From the cell containing the given text, extract its center point as [X, Y] coordinate. 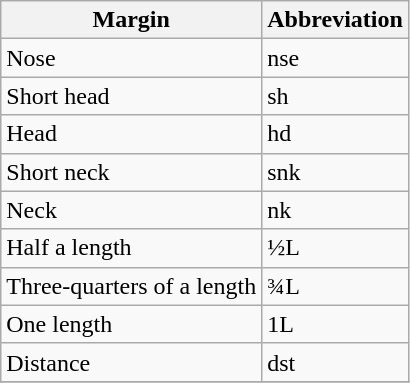
1L [336, 324]
Short neck [132, 172]
Abbreviation [336, 20]
Half a length [132, 248]
Head [132, 134]
Short head [132, 96]
Nose [132, 58]
nk [336, 210]
snk [336, 172]
dst [336, 362]
¾L [336, 286]
Margin [132, 20]
hd [336, 134]
One length [132, 324]
½L [336, 248]
nse [336, 58]
Neck [132, 210]
Distance [132, 362]
sh [336, 96]
Three-quarters of a length [132, 286]
